Capture the cell that displays the provided text and extract its (x, y) central coordinate. 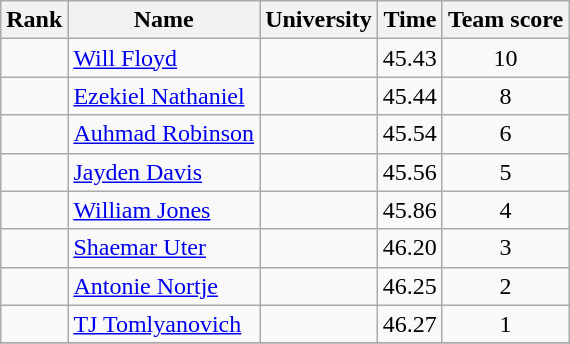
Auhmad Robinson (164, 134)
Antonie Nortje (164, 286)
46.25 (410, 286)
William Jones (164, 210)
Jayden Davis (164, 172)
2 (505, 286)
Shaemar Uter (164, 248)
45.44 (410, 96)
45.86 (410, 210)
4 (505, 210)
Will Floyd (164, 58)
Ezekiel Nathaniel (164, 96)
5 (505, 172)
46.27 (410, 324)
45.56 (410, 172)
6 (505, 134)
Rank (34, 20)
1 (505, 324)
University (319, 20)
45.54 (410, 134)
45.43 (410, 58)
46.20 (410, 248)
10 (505, 58)
Team score (505, 20)
8 (505, 96)
TJ Tomlyanovich (164, 324)
Time (410, 20)
Name (164, 20)
3 (505, 248)
